Determine the [x, y] coordinate at the center of the cell enclosing the given text.  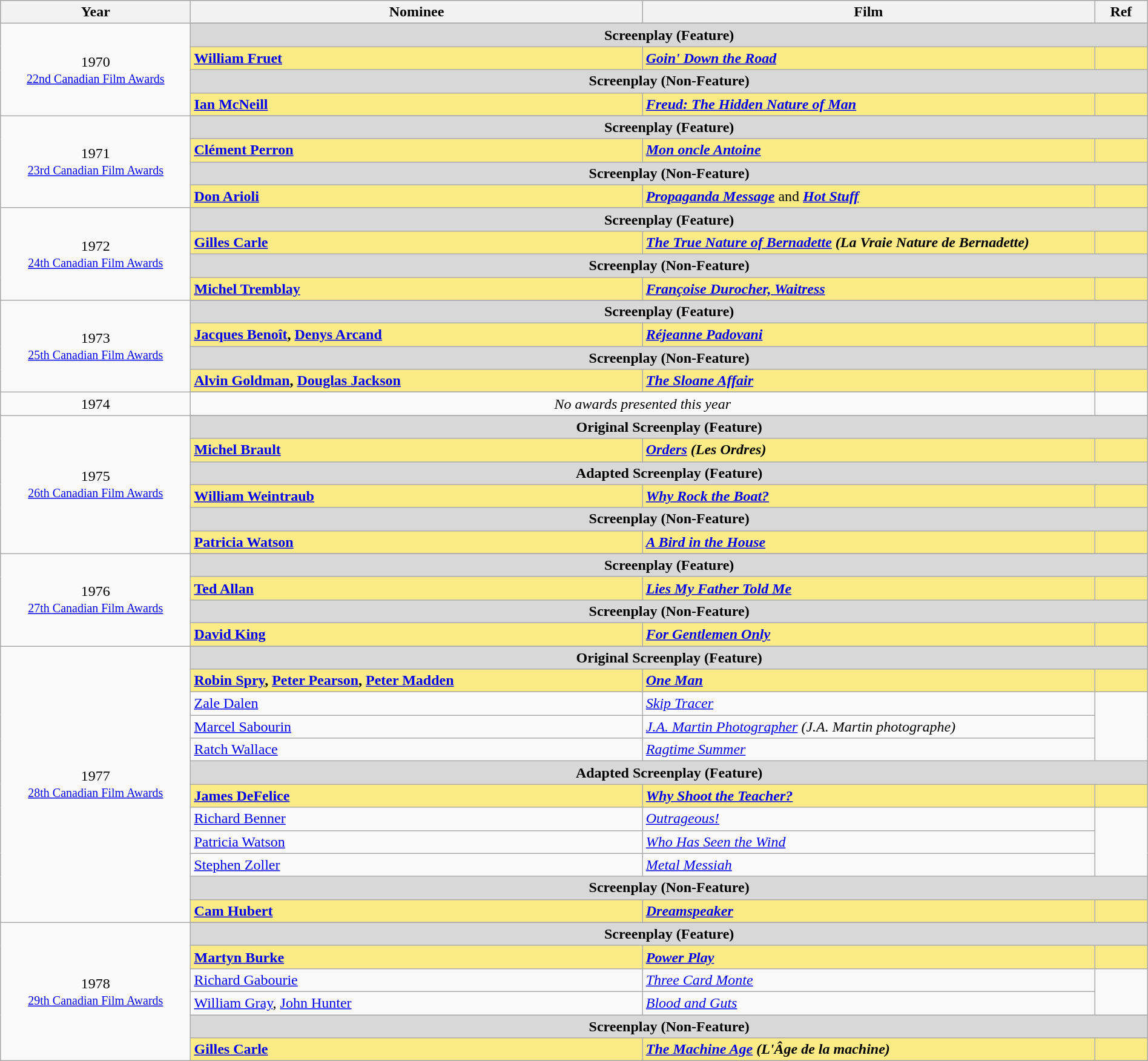
Year [96, 12]
Dreamspeaker [868, 911]
197728th Canadian Film Awards [96, 784]
Power Play [868, 957]
Robin Spry, Peter Pearson, Peter Madden [417, 681]
197829th Canadian Film Awards [96, 991]
Richard Gabourie [417, 980]
No awards presented this year [643, 404]
Réjeanne Padovani [868, 335]
197123rd Canadian Film Awards [96, 162]
William Gray, John Hunter [417, 1003]
A Bird in the House [868, 542]
Ted Allan [417, 588]
William Weintraub [417, 496]
Mon oncle Antoine [868, 150]
Ref [1121, 12]
197022nd Canadian Film Awards [96, 70]
Martyn Burke [417, 957]
1974 [96, 404]
Blood and Guts [868, 1003]
Ian McNeill [417, 104]
Françoise Durocher, Waitress [868, 289]
The Machine Age (L'Âge de la machine) [868, 1049]
Ratch Wallace [417, 750]
Three Card Monte [868, 980]
Goin' Down the Road [868, 58]
Film [868, 12]
Cam Hubert [417, 911]
Outrageous! [868, 819]
Richard Benner [417, 819]
The True Nature of Bernadette (La Vraie Nature de Bernadette) [868, 242]
197325th Canadian Film Awards [96, 346]
Skip Tracer [868, 704]
Marcel Sabourin [417, 727]
Don Arioli [417, 196]
David King [417, 634]
Who Has Seen the Wind [868, 842]
James DeFelice [417, 796]
One Man [868, 681]
Ragtime Summer [868, 750]
Metal Messiah [868, 865]
Propaganda Message and Hot Stuff [868, 196]
Michel Brault [417, 450]
Freud: The Hidden Nature of Man [868, 104]
Orders (Les Ordres) [868, 450]
Lies My Father Told Me [868, 588]
Why Shoot the Teacher? [868, 796]
J.A. Martin Photographer (J.A. Martin photographe) [868, 727]
Alvin Goldman, Douglas Jackson [417, 381]
For Gentlemen Only [868, 634]
197526th Canadian Film Awards [96, 484]
Stephen Zoller [417, 865]
William Fruet [417, 58]
197224th Canadian Film Awards [96, 254]
Nominee [417, 12]
Clément Perron [417, 150]
Michel Tremblay [417, 289]
197627th Canadian Film Awards [96, 600]
Zale Dalen [417, 704]
Why Rock the Boat? [868, 496]
Jacques Benoît, Denys Arcand [417, 335]
The Sloane Affair [868, 381]
